Locate the cell with the specified text and output its [X, Y] center coordinate. 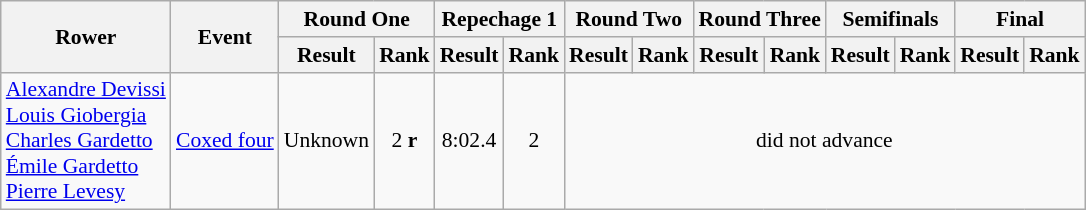
2 [534, 141]
Event [225, 36]
Alexandre Devissi Louis Giobergia Charles Gardetto Émile Gardetto Pierre Levesy [86, 141]
did not advance [824, 141]
Round Three [759, 19]
Rower [86, 36]
Unknown [326, 141]
2 r [404, 141]
Coxed four [225, 141]
Semifinals [890, 19]
Final [1020, 19]
Round Two [628, 19]
Round One [357, 19]
8:02.4 [470, 141]
Repechage 1 [500, 19]
